Output the [x, y] coordinate of the center of the cell containing the given text.  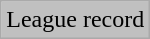
League record [76, 20]
